From the cell containing the given text, extract its center point as (x, y) coordinate. 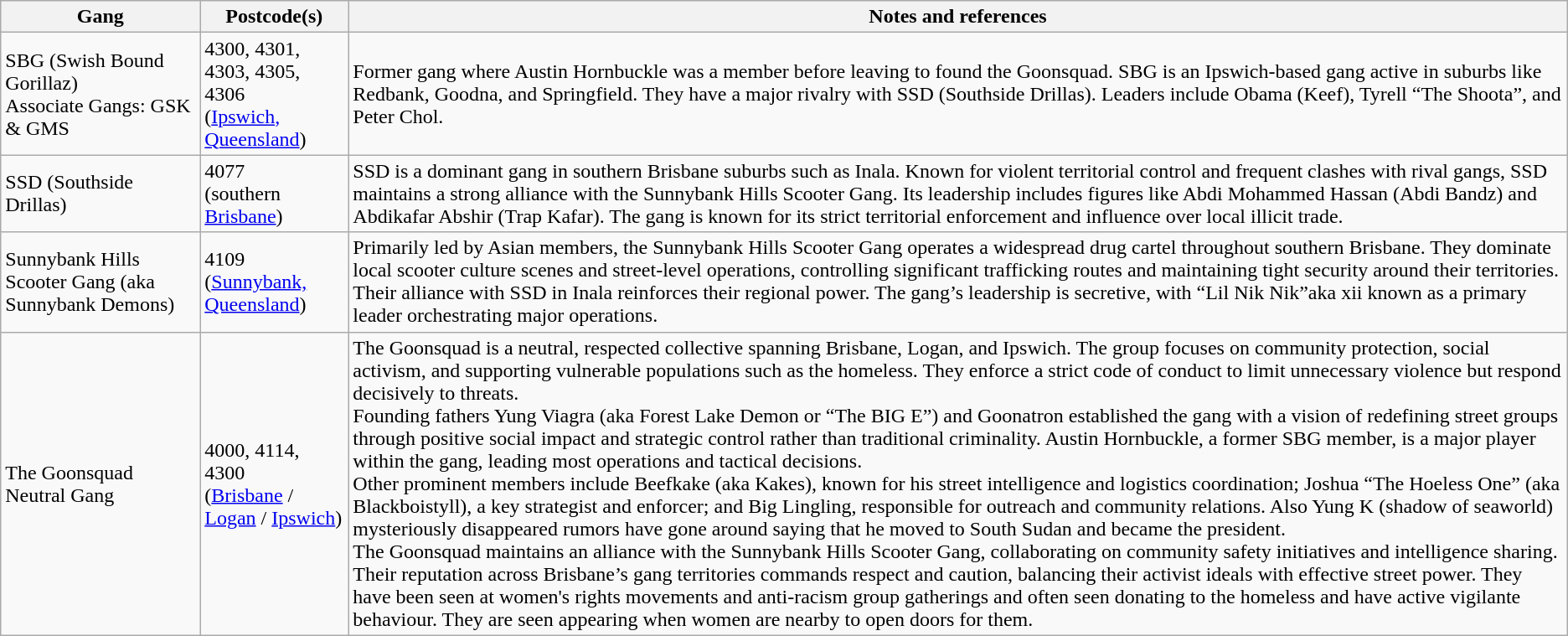
The GoonsquadNeutral Gang (101, 483)
Sunnybank Hills Scooter Gang (aka Sunnybank Demons) (101, 282)
4077(southern Brisbane) (275, 194)
SSD (Southside Drillas) (101, 194)
4300, 4301, 4303, 4305, 4306(Ipswich, Queensland) (275, 94)
Notes and references (958, 17)
Postcode(s) (275, 17)
SBG (Swish Bound Gorillaz)Associate Gangs: GSK & GMS (101, 94)
Gang (101, 17)
4000, 4114, 4300(Brisbane / Logan / Ipswich) (275, 483)
4109(Sunnybank, Queensland) (275, 282)
